Return [X, Y] of the center of cell containing provided text 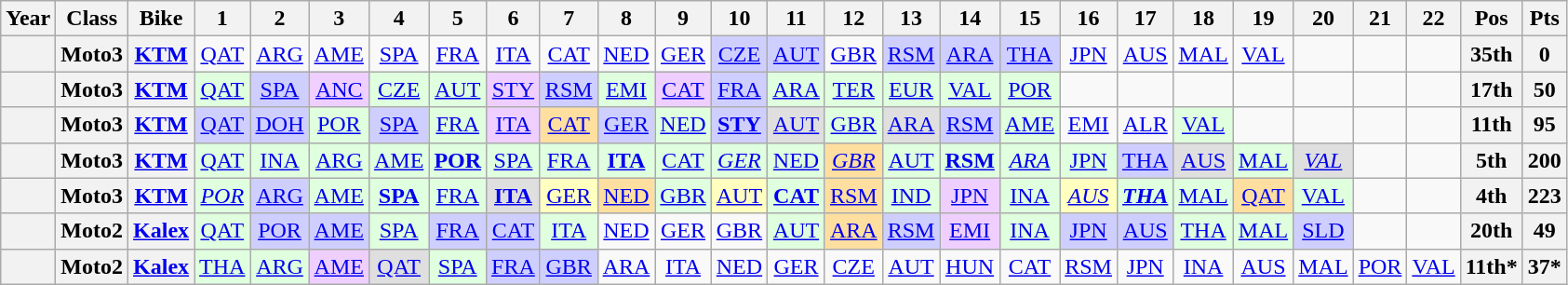
Pts [1545, 19]
21 [1380, 19]
10 [739, 19]
0 [1545, 54]
20 [1323, 19]
Year [28, 19]
11th [1491, 125]
95 [1545, 125]
18 [1203, 19]
1 [222, 19]
EUR [911, 89]
17th [1491, 89]
Pos [1491, 19]
4th [1491, 196]
9 [683, 19]
50 [1545, 89]
HUN [970, 266]
5th [1491, 160]
20th [1491, 231]
16 [1089, 19]
200 [1545, 160]
11th* [1491, 266]
3 [339, 19]
37* [1545, 266]
12 [853, 19]
17 [1145, 19]
19 [1263, 19]
11 [797, 19]
15 [1029, 19]
IND [911, 196]
2 [279, 19]
6 [514, 19]
5 [458, 19]
4 [398, 19]
14 [970, 19]
ANC [339, 89]
35th [1491, 54]
22 [1433, 19]
223 [1545, 196]
Class [92, 19]
8 [626, 19]
DOH [279, 125]
ALR [1145, 125]
TER [853, 89]
49 [1545, 231]
SLD [1323, 231]
Bike [162, 19]
13 [911, 19]
7 [569, 19]
